Locate the cell with the specified text and output its (x, y) center coordinate. 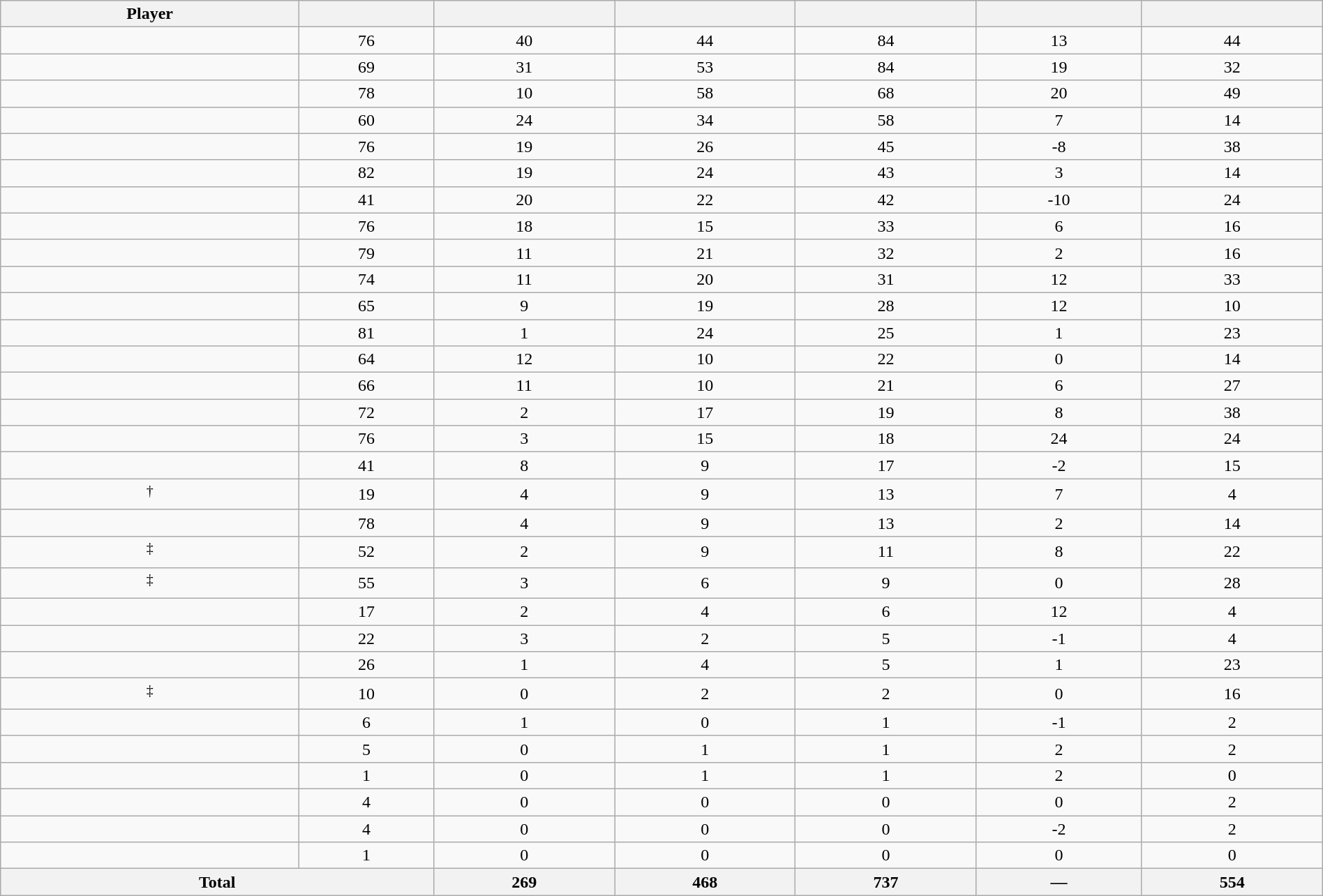
68 (886, 94)
Total (218, 882)
43 (886, 173)
468 (705, 882)
40 (525, 40)
42 (886, 200)
— (1059, 882)
45 (886, 147)
269 (525, 882)
52 (367, 551)
79 (367, 253)
66 (367, 386)
49 (1232, 94)
69 (367, 67)
† (150, 494)
53 (705, 67)
60 (367, 120)
34 (705, 120)
82 (367, 173)
72 (367, 412)
74 (367, 279)
25 (886, 333)
737 (886, 882)
27 (1232, 386)
64 (367, 359)
55 (367, 583)
81 (367, 333)
Player (150, 14)
554 (1232, 882)
-10 (1059, 200)
65 (367, 306)
-8 (1059, 147)
